Return the [X, Y] coordinate for the center point of the cell that contains the specified text.  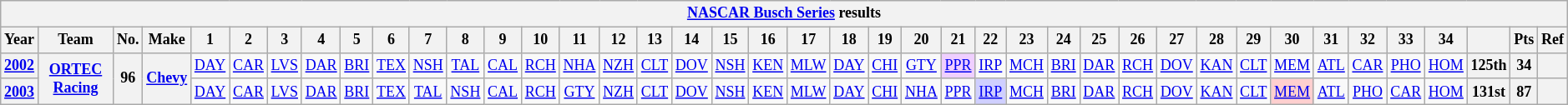
Chevy [167, 78]
27 [1176, 40]
1 [210, 40]
16 [768, 40]
22 [990, 40]
30 [1292, 40]
2002 [20, 65]
9 [503, 40]
5 [357, 40]
25 [1099, 40]
Team [75, 40]
4 [321, 40]
12 [619, 40]
Make [167, 40]
8 [466, 40]
31 [1331, 40]
NASCAR Busch Series results [784, 13]
Year [20, 40]
29 [1254, 40]
6 [392, 40]
7 [427, 40]
3 [284, 40]
Pts [1525, 40]
87 [1525, 92]
2003 [20, 92]
2 [249, 40]
33 [1406, 40]
26 [1138, 40]
Ref [1553, 40]
11 [579, 40]
No. [129, 40]
125th [1489, 65]
19 [885, 40]
96 [129, 78]
18 [849, 40]
131st [1489, 92]
20 [922, 40]
ORTEC Racing [75, 78]
28 [1216, 40]
14 [691, 40]
21 [959, 40]
17 [808, 40]
15 [730, 40]
24 [1064, 40]
32 [1368, 40]
10 [540, 40]
23 [1027, 40]
13 [655, 40]
